Identify which cell holds the provided text, then report its (x, y) central coordinate. 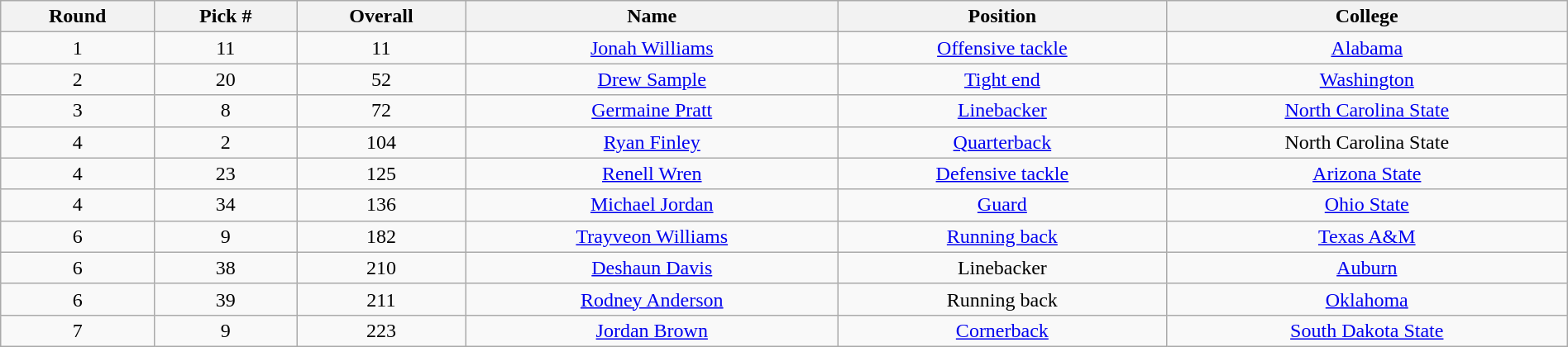
Alabama (1366, 48)
Germaine Pratt (652, 111)
Ohio State (1366, 205)
3 (78, 111)
Defensive tackle (1002, 173)
College (1366, 17)
South Dakota State (1366, 330)
Ryan Finley (652, 142)
211 (381, 299)
Oklahoma (1366, 299)
Round (78, 17)
39 (226, 299)
Drew Sample (652, 79)
Rodney Anderson (652, 299)
104 (381, 142)
Guard (1002, 205)
Position (1002, 17)
Washington (1366, 79)
Tight end (1002, 79)
Pick # (226, 17)
38 (226, 268)
Arizona State (1366, 173)
Jordan Brown (652, 330)
34 (226, 205)
210 (381, 268)
182 (381, 236)
1 (78, 48)
Renell Wren (652, 173)
136 (381, 205)
Overall (381, 17)
Offensive tackle (1002, 48)
Trayveon Williams (652, 236)
Cornerback (1002, 330)
Quarterback (1002, 142)
Auburn (1366, 268)
Texas A&M (1366, 236)
20 (226, 79)
72 (381, 111)
125 (381, 173)
Michael Jordan (652, 205)
223 (381, 330)
23 (226, 173)
8 (226, 111)
52 (381, 79)
Name (652, 17)
Jonah Williams (652, 48)
Deshaun Davis (652, 268)
7 (78, 330)
